Detect which cell encompasses the target text, then output its (x, y) center coordinate. 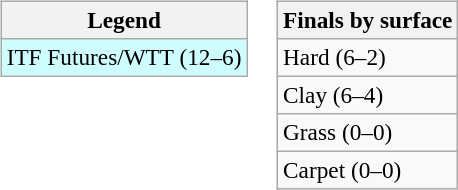
Clay (6–4) (368, 95)
Carpet (0–0) (368, 171)
Hard (6–2) (368, 57)
ITF Futures/WTT (12–6) (124, 57)
Legend (124, 20)
Finals by surface (368, 20)
Grass (0–0) (368, 133)
